Locate the cell with the specified text and output its [X, Y] center coordinate. 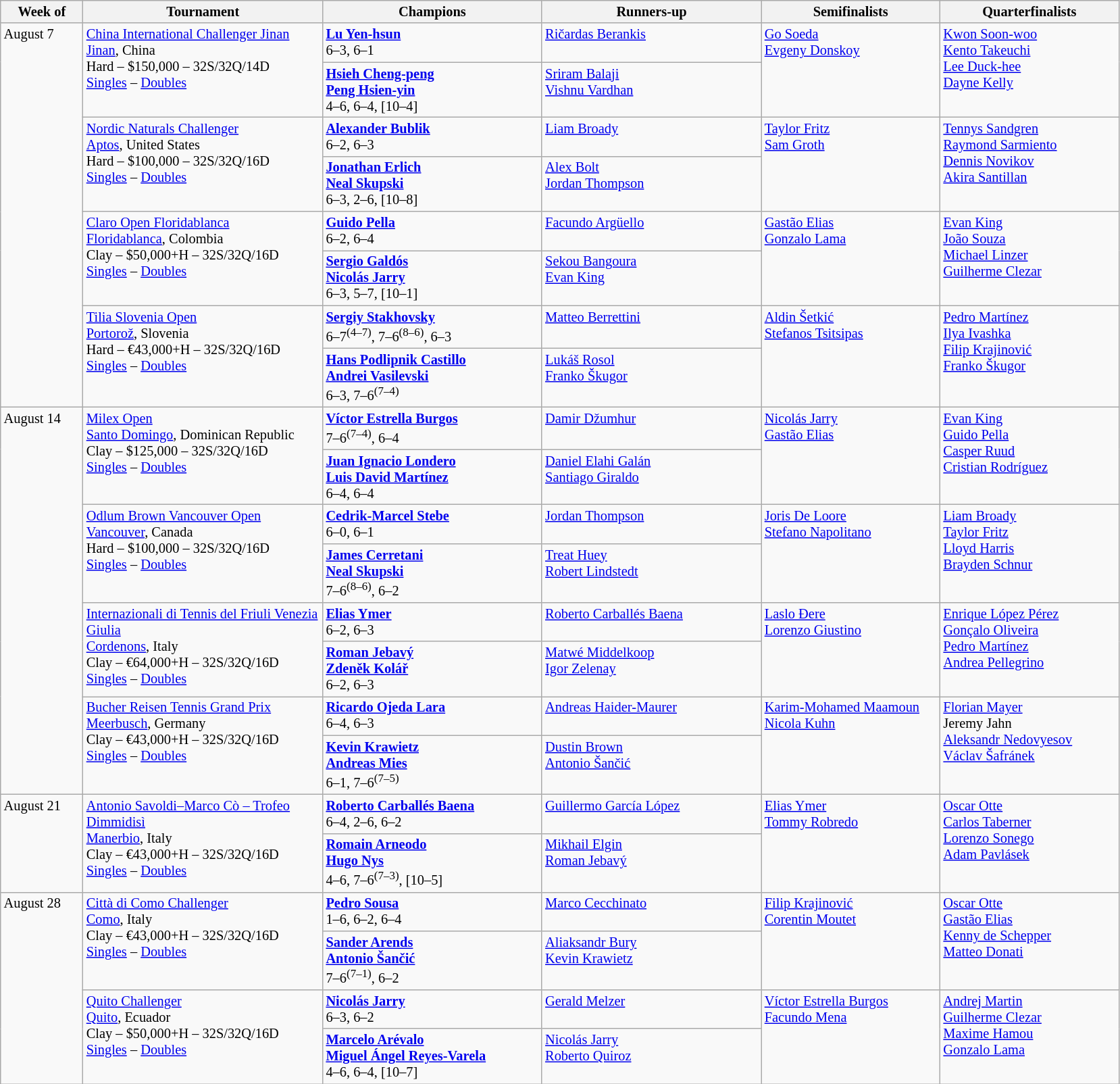
China International Challenger JinanJinan, China Hard – $150,000 – 32S/32Q/14DSingles – Doubles [203, 70]
Guillermo García López [651, 814]
Karim-Mohamed Maamoun Nicola Kuhn [851, 745]
Roberto Carballés Baena6–4, 2–6, 6–2 [432, 814]
Champions [432, 11]
Città di Como ChallengerComo, Italy Clay – €43,000+H – 32S/32Q/16DSingles – Doubles [203, 941]
Elias Ymer6–2, 6–3 [432, 622]
Quito ChallengerQuito, Ecuador Clay – $50,000+H – 32S/32Q/16DSingles – Doubles [203, 1037]
Tournament [203, 11]
Evan King João Souza Michael Linzer Guilherme Clezar [1029, 258]
Taylor Fritz Sam Groth [851, 164]
Runners-up [651, 11]
August 7 [42, 215]
August 21 [42, 843]
Sekou Bangoura Evan King [651, 278]
Sergiy Stakhovsky6–7(4–7), 7–6(8–6), 6–3 [432, 327]
Elias Ymer Tommy Robredo [851, 843]
Víctor Estrella Burgos Facundo Mena [851, 1037]
Laslo Đere Lorenzo Giustino [851, 649]
Liam Broady [651, 137]
Tennys Sandgren Raymond Sarmiento Dennis Novikov Akira Santillan [1029, 164]
Quarterfinalists [1029, 11]
Gastão Elias Gonzalo Lama [851, 258]
Nicolás Jarry6–3, 6–2 [432, 1009]
Marcelo Arévalo Miguel Ángel Reyes-Varela4–6, 6–4, [10–7] [432, 1056]
Matwé Middelkoop Igor Zelenay [651, 669]
August 28 [42, 988]
Week of [42, 11]
Aldin Šetkić Stefanos Tsitsipas [851, 356]
Matteo Berrettini [651, 327]
Kevin Krawietz Andreas Mies6–1, 7–6(7–5) [432, 765]
Semifinalists [851, 11]
Oscar Otte Carlos Taberner Lorenzo Sonego Adam Pavlásek [1029, 843]
Filip Krajinović Corentin Moutet [851, 941]
Florian Mayer Jeremy Jahn Aleksandr Nedovyesov Václav Šafránek [1029, 745]
Ricardo Ojeda Lara6–4, 6–3 [432, 716]
Romain Arneodo Hugo Nys4–6, 7–6(7–3), [10–5] [432, 862]
Sander Arends Antonio Šančić7–6(7–1), 6–2 [432, 960]
Mikhail Elgin Roman Jebavý [651, 862]
Evan King Guido Pella Casper Ruud Cristian Rodríguez [1029, 455]
Alexander Bublik6–2, 6–3 [432, 137]
Andreas Haider-Maurer [651, 716]
Alex Bolt Jordan Thompson [651, 184]
Víctor Estrella Burgos7–6(7–4), 6–4 [432, 428]
Jordan Thompson [651, 524]
Milex OpenSanto Domingo, Dominican Republic Clay – $125,000 – 32S/32Q/16DSingles – Doubles [203, 455]
Roman Jebavý Zdeněk Kolář6–2, 6–3 [432, 669]
August 14 [42, 600]
Kwon Soon-woo Kento Takeuchi Lee Duck-hee Dayne Kelly [1029, 70]
Liam Broady Taylor Fritz Lloyd Harris Brayden Schnur [1029, 553]
Daniel Elahi Galán Santiago Giraldo [651, 477]
Guido Pella6–2, 6–4 [432, 231]
Sergio Galdós Nicolás Jarry6–3, 5–7, [10–1] [432, 278]
Hans Podlipnik Castillo Andrei Vasilevski6–3, 7–6(7–4) [432, 377]
Claro Open FloridablancaFloridablanca, Colombia Clay – $50,000+H – 32S/32Q/16DSingles – Doubles [203, 258]
Nicolás Jarry Roberto Quiroz [651, 1056]
Tilia Slovenia OpenPortorož, Slovenia Hard – €43,000+H – 32S/32Q/16DSingles – Doubles [203, 356]
Joris De Loore Stefano Napolitano [851, 553]
Antonio Savoldi–Marco Cò – Trofeo DimmidisìManerbio, Italy Clay – €43,000+H – 32S/32Q/16DSingles – Doubles [203, 843]
Andrej Martin Guilherme Clezar Maxime Hamou Gonzalo Lama [1029, 1037]
Juan Ignacio Londero Luis David Martínez6–4, 6–4 [432, 477]
Ričardas Berankis [651, 43]
Cedrik-Marcel Stebe6–0, 6–1 [432, 524]
Hsieh Cheng-peng Peng Hsien-yin4–6, 6–4, [10–4] [432, 90]
Facundo Argüello [651, 231]
Aliaksandr Bury Kevin Krawietz [651, 960]
Pedro Sousa1–6, 6–2, 6–4 [432, 912]
Damir Džumhur [651, 428]
Roberto Carballés Baena [651, 622]
James Cerretani Neal Skupski7–6(8–6), 6–2 [432, 573]
Lu Yen-hsun6–3, 6–1 [432, 43]
Jonathan Erlich Neal Skupski6–3, 2–6, [10–8] [432, 184]
Bucher Reisen Tennis Grand PrixMeerbusch, Germany Clay – €43,000+H – 32S/32Q/16DSingles – Doubles [203, 745]
Dustin Brown Antonio Šančić [651, 765]
Pedro Martínez Ilya Ivashka Filip Krajinović Franko Škugor [1029, 356]
Lukáš Rosol Franko Škugor [651, 377]
Go Soeda Evgeny Donskoy [851, 70]
Internazionali di Tennis del Friuli Venezia GiuliaCordenons, Italy Clay – €64,000+H – 32S/32Q/16DSingles – Doubles [203, 649]
Enrique López Pérez Gonçalo Oliveira Pedro Martínez Andrea Pellegrino [1029, 649]
Treat Huey Robert Lindstedt [651, 573]
Marco Cecchinato [651, 912]
Sriram Balaji Vishnu Vardhan [651, 90]
Oscar Otte Gastão Elias Kenny de Schepper Matteo Donati [1029, 941]
Nicolás Jarry Gastão Elias [851, 455]
Odlum Brown Vancouver OpenVancouver, Canada Hard – $100,000 – 32S/32Q/16DSingles – Doubles [203, 553]
Nordic Naturals ChallengerAptos, United States Hard – $100,000 – 32S/32Q/16DSingles – Doubles [203, 164]
Gerald Melzer [651, 1009]
